Locate the cell with the specified text and output its [X, Y] center coordinate. 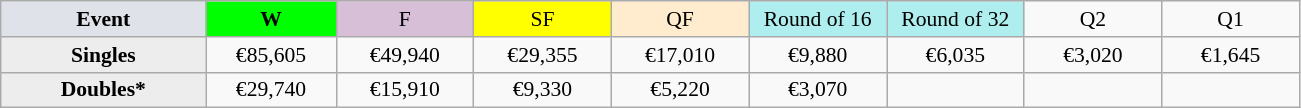
€17,010 [680, 55]
Doubles* [104, 90]
€6,035 [955, 55]
€9,330 [543, 90]
SF [543, 19]
Event [104, 19]
€15,910 [405, 90]
€1,645 [1231, 55]
Singles [104, 55]
€85,605 [271, 55]
€49,940 [405, 55]
€9,880 [818, 55]
€3,020 [1093, 55]
F [405, 19]
€5,220 [680, 90]
€3,070 [818, 90]
W [271, 19]
€29,740 [271, 90]
Round of 16 [818, 19]
Round of 32 [955, 19]
Q2 [1093, 19]
QF [680, 19]
€29,355 [543, 55]
Q1 [1231, 19]
